Find where the given text appears and provide that cell's center as [x, y] coordinate. 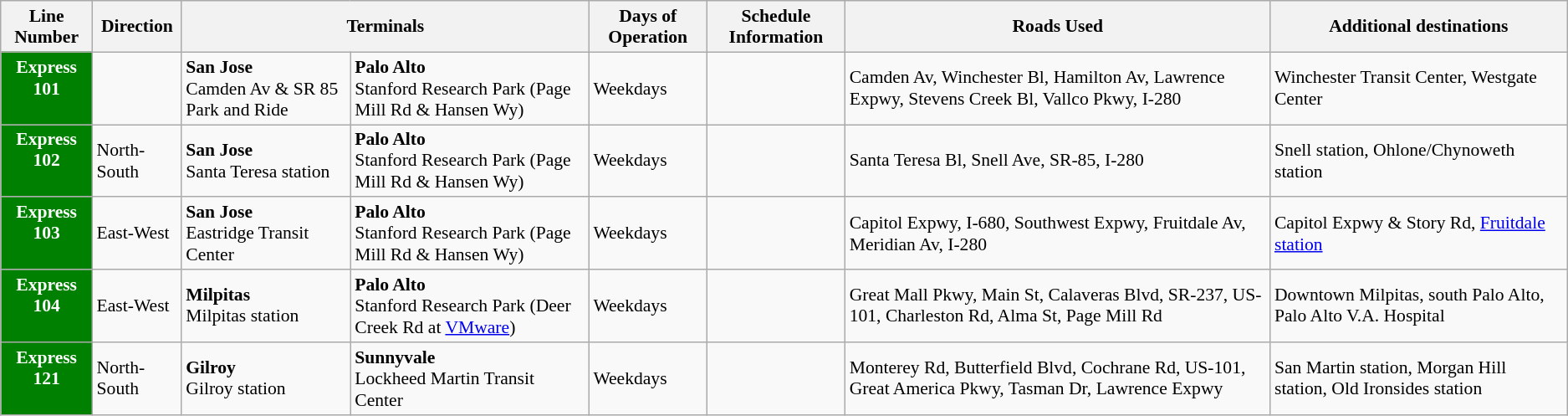
Winchester Transit Center, Westgate Center [1418, 89]
Roads Used [1058, 27]
Great Mall Pkwy, Main St, Calaveras Blvd, SR-237, US-101, Charleston Rd, Alma St, Page Mill Rd [1058, 306]
San JoseSanta Teresa station [266, 161]
Express 102 [47, 161]
Camden Av, Winchester Bl, Hamilton Av, Lawrence Expwy, Stevens Creek Bl, Vallco Pkwy, I-280 [1058, 89]
San JoseEastridge Transit Center [266, 234]
San JoseCamden Av & SR 85 Park and Ride [266, 89]
Downtown Milpitas, south Palo Alto, Palo Alto V.A. Hospital [1418, 306]
Express 104 [47, 306]
Schedule Information [776, 27]
Monterey Rd, Butterfield Blvd, Cochrane Rd, US-101, Great America Pkwy, Tasman Dr, Lawrence Expwy [1058, 378]
Direction [137, 27]
Capitol Expwy & Story Rd, Fruitdale station [1418, 234]
Express 121 [47, 378]
Days of Operation [647, 27]
Line Number [47, 27]
San Martin station, Morgan Hill station, Old Ironsides station [1418, 378]
Express 103 [47, 234]
Express 101 [47, 89]
Terminals [385, 27]
Palo AltoStanford Research Park (Deer Creek Rd at VMware) [470, 306]
Santa Teresa Bl, Snell Ave, SR-85, I-280 [1058, 161]
Additional destinations [1418, 27]
MilpitasMilpitas station [266, 306]
Snell station, Ohlone/Chynoweth station [1418, 161]
GilroyGilroy station [266, 378]
Capitol Expwy, I-680, Southwest Expwy, Fruitdale Av, Meridian Av, I-280 [1058, 234]
SunnyvaleLockheed Martin Transit Center [470, 378]
